Scan for the cell matching the given text and deliver its (X, Y) coordinate at center. 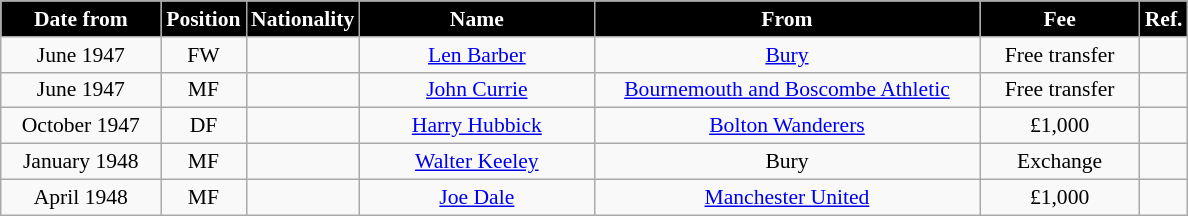
Ref. (1164, 19)
Bolton Wanderers (786, 126)
Name (476, 19)
Joe Dale (476, 197)
From (786, 19)
October 1947 (81, 126)
FW (204, 55)
Len Barber (476, 55)
April 1948 (81, 197)
Walter Keeley (476, 162)
Manchester United (786, 197)
Bournemouth and Boscombe Athletic (786, 90)
DF (204, 126)
January 1948 (81, 162)
Date from (81, 19)
Position (204, 19)
Harry Hubbick (476, 126)
Nationality (302, 19)
John Currie (476, 90)
Fee (1060, 19)
Exchange (1060, 162)
